Provide the [x, y] coordinate of the cell's center where the given text is located.  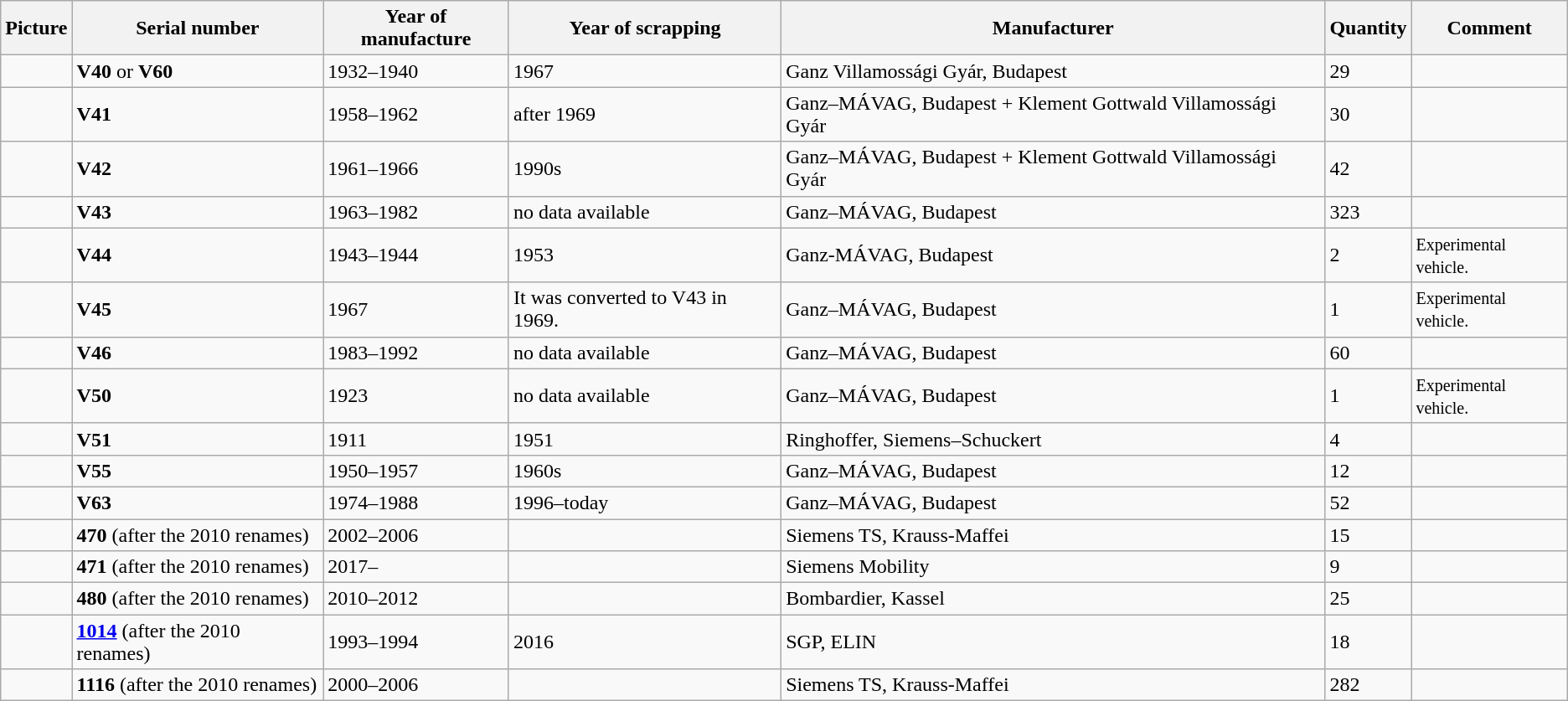
25 [1369, 599]
1950–1957 [416, 471]
471 (after the 2010 renames) [198, 567]
V40 or V60 [198, 71]
1953 [645, 255]
V51 [198, 439]
1990s [645, 169]
282 [1369, 685]
Bombardier, Kassel [1054, 599]
1993–1994 [416, 642]
It was converted to V43 in 1969. [645, 310]
1963–1982 [416, 212]
Ringhoffer, Siemens–Schuckert [1054, 439]
V45 [198, 310]
Quantity [1369, 28]
2010–2012 [416, 599]
323 [1369, 212]
2 [1369, 255]
1974–1988 [416, 503]
1943–1944 [416, 255]
2002–2006 [416, 535]
60 [1369, 353]
2016 [645, 642]
V63 [198, 503]
1961–1966 [416, 169]
Year of scrapping [645, 28]
V42 [198, 169]
1932–1940 [416, 71]
470 (after the 2010 renames) [198, 535]
Ganz-MÁVAG, Budapest [1054, 255]
1911 [416, 439]
42 [1369, 169]
V43 [198, 212]
1996–today [645, 503]
SGP, ELIN [1054, 642]
V46 [198, 353]
1116 (after the 2010 renames) [198, 685]
1983–1992 [416, 353]
2017– [416, 567]
2000–2006 [416, 685]
Comment [1489, 28]
480 (after the 2010 renames) [198, 599]
V50 [198, 395]
Manufacturer [1054, 28]
Year of manufacture [416, 28]
1923 [416, 395]
Picture [37, 28]
29 [1369, 71]
after 1969 [645, 114]
Serial number [198, 28]
9 [1369, 567]
1951 [645, 439]
18 [1369, 642]
1958–1962 [416, 114]
4 [1369, 439]
30 [1369, 114]
V41 [198, 114]
52 [1369, 503]
V55 [198, 471]
1960s [645, 471]
1014 (after the 2010 renames) [198, 642]
15 [1369, 535]
V44 [198, 255]
Siemens Mobility [1054, 567]
Ganz Villamossági Gyár, Budapest [1054, 71]
12 [1369, 471]
